Locate the cell with the specified text and output its [x, y] center coordinate. 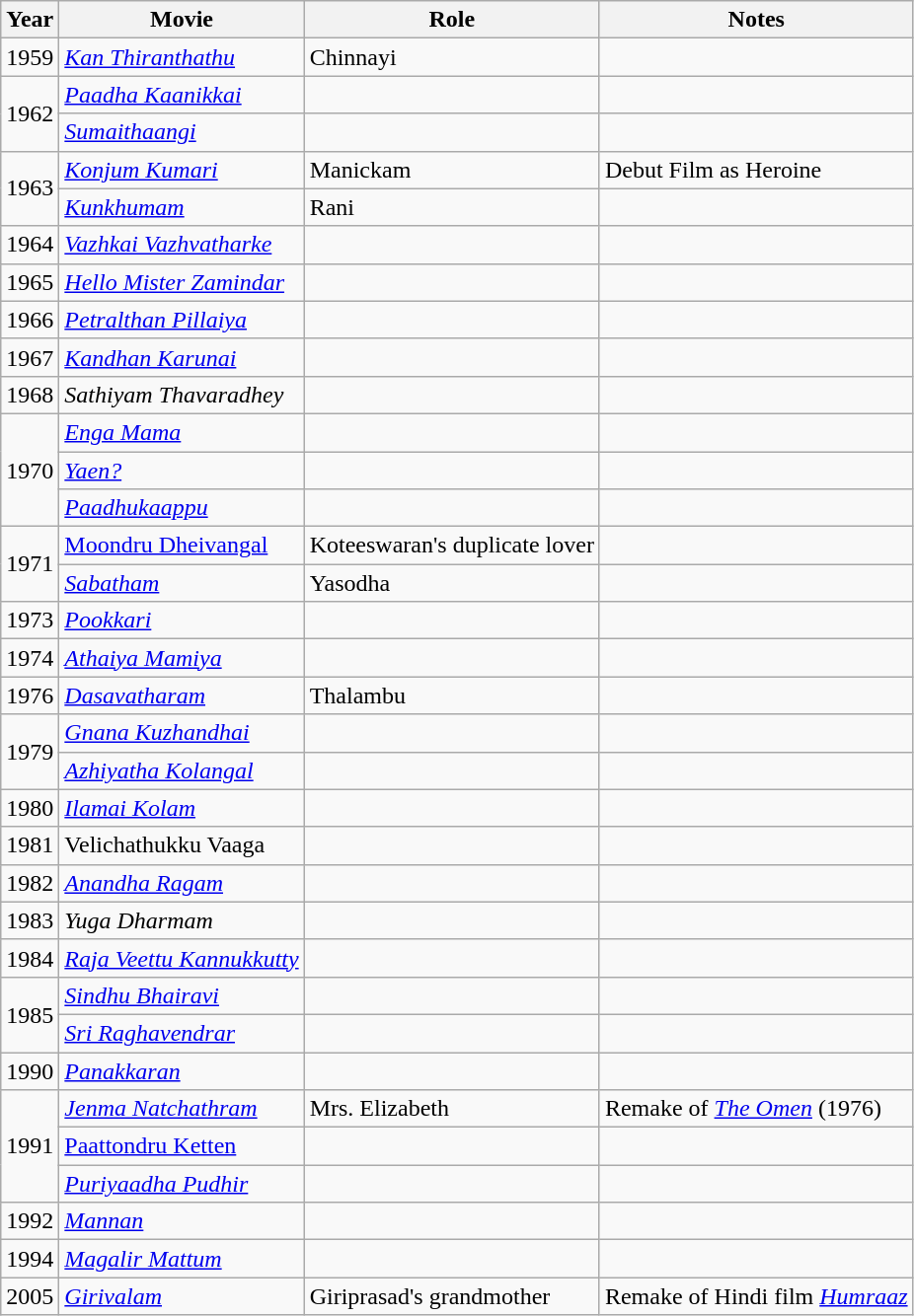
Giriprasad's grandmother [452, 1296]
Anandha Ragam [182, 883]
1985 [30, 1014]
Remake of The Omen (1976) [756, 1109]
Sathiyam Thavaradhey [182, 395]
Mannan [182, 1221]
1994 [30, 1259]
Athaiya Mamiya [182, 658]
Manickam [452, 170]
1962 [30, 113]
1963 [30, 188]
Dasavatharam [182, 695]
Hello Mister Zamindar [182, 282]
1980 [30, 808]
Notes [756, 20]
1983 [30, 920]
Yaen? [182, 471]
Remake of Hindi film Humraaz [756, 1296]
Debut Film as Heroine [756, 170]
Sumaithaangi [182, 132]
Gnana Kuzhandhai [182, 733]
Kunkhumam [182, 207]
Girivalam [182, 1296]
Koteeswaran's duplicate lover [452, 546]
Raja Veettu Kannukkutty [182, 958]
Yuga Dharmam [182, 920]
Movie [182, 20]
Enga Mama [182, 432]
1970 [30, 470]
1967 [30, 357]
Velichathukku Vaaga [182, 845]
1968 [30, 395]
Mrs. Elizabeth [452, 1109]
1992 [30, 1221]
Yasodha [452, 583]
Paadhukaappu [182, 508]
1990 [30, 1070]
1966 [30, 320]
Puriyaadha Pudhir [182, 1184]
1979 [30, 752]
Rani [452, 207]
1984 [30, 958]
1971 [30, 564]
Sabatham [182, 583]
Sri Raghavendrar [182, 1033]
Year [30, 20]
Moondru Dheivangal [182, 546]
1964 [30, 245]
1974 [30, 658]
Panakkaran [182, 1070]
1973 [30, 621]
Sindhu Bhairavi [182, 995]
Chinnayi [452, 57]
Pookkari [182, 621]
2005 [30, 1296]
Thalambu [452, 695]
1965 [30, 282]
Paattondru Ketten [182, 1146]
Konjum Kumari [182, 170]
Kandhan Karunai [182, 357]
Vazhkai Vazhvatharke [182, 245]
Paadha Kaanikkai [182, 95]
1982 [30, 883]
Ilamai Kolam [182, 808]
1959 [30, 57]
Azhiyatha Kolangal [182, 770]
Petralthan Pillaiya [182, 320]
Jenma Natchathram [182, 1109]
Role [452, 20]
1981 [30, 845]
1976 [30, 695]
1991 [30, 1146]
Magalir Mattum [182, 1259]
Kan Thiranthathu [182, 57]
